Detect which cell encompasses the target text, then output its [x, y] center coordinate. 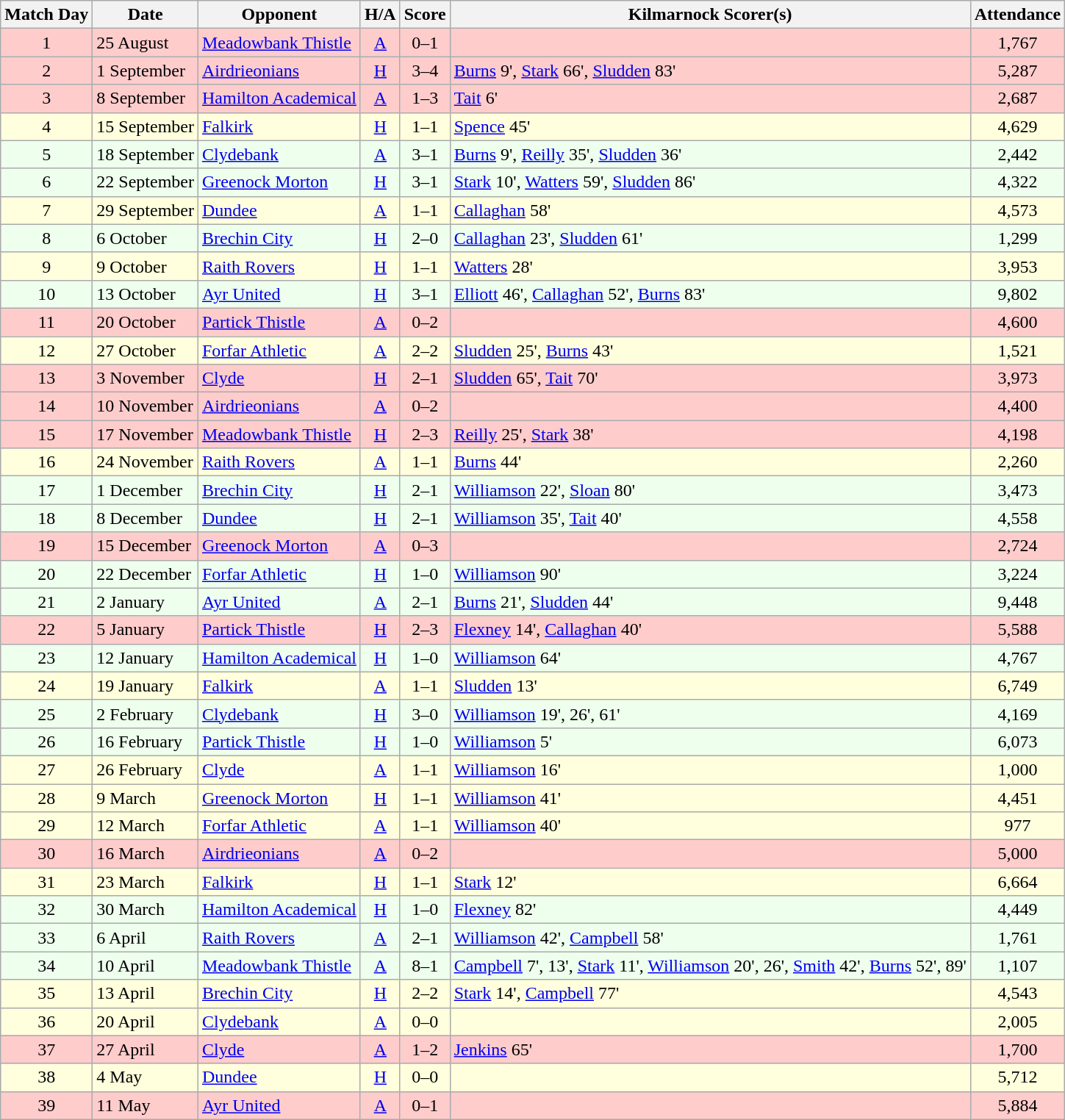
Burns 21', Sludden 44' [710, 602]
3,224 [1017, 574]
16 [47, 462]
33 [47, 938]
3–0 [425, 714]
2,260 [1017, 462]
13 April [146, 994]
4,600 [1017, 322]
4 [47, 126]
15 [47, 434]
28 [47, 797]
Date [146, 15]
1,107 [1017, 966]
19 January [146, 686]
20 [47, 574]
5 January [146, 630]
18 [47, 518]
Williamson 19', 26', 61' [710, 714]
Campbell 7', 13', Stark 11', Williamson 20', 26', Smith 42', Burns 52', 89' [710, 966]
4,449 [1017, 910]
29 [47, 826]
6,749 [1017, 686]
23 [47, 658]
Williamson 90' [710, 574]
5,287 [1017, 71]
1–2 [425, 1049]
2 [47, 71]
6,073 [1017, 742]
12 [47, 351]
13 [47, 378]
34 [47, 966]
31 [47, 882]
20 April [146, 1022]
4,629 [1017, 126]
Elliott 46', Callaghan 52', Burns 83' [710, 294]
Callaghan 23', Sludden 61' [710, 238]
Tait 6' [710, 98]
4,767 [1017, 658]
20 October [146, 322]
2 January [146, 602]
15 September [146, 126]
6 October [146, 238]
30 [47, 854]
22 September [146, 182]
25 August [146, 43]
23 March [146, 882]
H/A [380, 15]
2,005 [1017, 1022]
2,442 [1017, 154]
27 April [146, 1049]
16 February [146, 742]
Attendance [1017, 15]
36 [47, 1022]
25 [47, 714]
3 November [146, 378]
15 December [146, 546]
Kilmarnock Scorer(s) [710, 15]
8–1 [425, 966]
5 [47, 154]
Stark 14', Campbell 77' [710, 994]
24 November [146, 462]
16 March [146, 854]
19 [47, 546]
1,299 [1017, 238]
Opponent [279, 15]
17 November [146, 434]
9 October [146, 266]
4,573 [1017, 210]
Burns 9', Reilly 35', Sludden 36' [710, 154]
Williamson 5' [710, 742]
5,884 [1017, 1105]
6 April [146, 938]
22 [47, 630]
24 [47, 686]
4,451 [1017, 797]
2,724 [1017, 546]
4 May [146, 1077]
5,712 [1017, 1077]
977 [1017, 826]
10 November [146, 406]
3 [47, 98]
22 December [146, 574]
Williamson 40' [710, 826]
26 February [146, 769]
27 October [146, 351]
1 September [146, 71]
Williamson 22', Sloan 80' [710, 490]
Reilly 25', Stark 38' [710, 434]
2 February [146, 714]
8 December [146, 518]
4,400 [1017, 406]
3,973 [1017, 378]
Watters 28' [710, 266]
Burns 44' [710, 462]
Williamson 35', Tait 40' [710, 518]
10 April [146, 966]
9 March [146, 797]
12 January [146, 658]
21 [47, 602]
39 [47, 1105]
9 [47, 266]
6,664 [1017, 882]
38 [47, 1077]
Sludden 25', Burns 43' [710, 351]
18 September [146, 154]
4,543 [1017, 994]
1–3 [425, 98]
13 October [146, 294]
14 [47, 406]
9,448 [1017, 602]
Williamson 16' [710, 769]
6 [47, 182]
Score [425, 15]
3–4 [425, 71]
4,558 [1017, 518]
10 [47, 294]
1,000 [1017, 769]
5,588 [1017, 630]
Stark 12' [710, 882]
26 [47, 742]
30 March [146, 910]
Flexney 82' [710, 910]
12 March [146, 826]
3,953 [1017, 266]
7 [47, 210]
4,322 [1017, 182]
1,700 [1017, 1049]
Sludden 13' [710, 686]
9,802 [1017, 294]
32 [47, 910]
Stark 10', Watters 59', Sludden 86' [710, 182]
5,000 [1017, 854]
Williamson 64' [710, 658]
35 [47, 994]
27 [47, 769]
1,767 [1017, 43]
1,521 [1017, 351]
Spence 45' [710, 126]
37 [47, 1049]
Williamson 42', Campbell 58' [710, 938]
1 December [146, 490]
2,687 [1017, 98]
8 September [146, 98]
Callaghan 58' [710, 210]
Flexney 14', Callaghan 40' [710, 630]
Williamson 41' [710, 797]
4,169 [1017, 714]
2–0 [425, 238]
Burns 9', Stark 66', Sludden 83' [710, 71]
Jenkins 65' [710, 1049]
17 [47, 490]
11 May [146, 1105]
0–3 [425, 546]
3,473 [1017, 490]
Match Day [47, 15]
8 [47, 238]
Sludden 65', Tait 70' [710, 378]
4,198 [1017, 434]
11 [47, 322]
29 September [146, 210]
1,761 [1017, 938]
1 [47, 43]
